Locate the cell with the specified text and output its [X, Y] center coordinate. 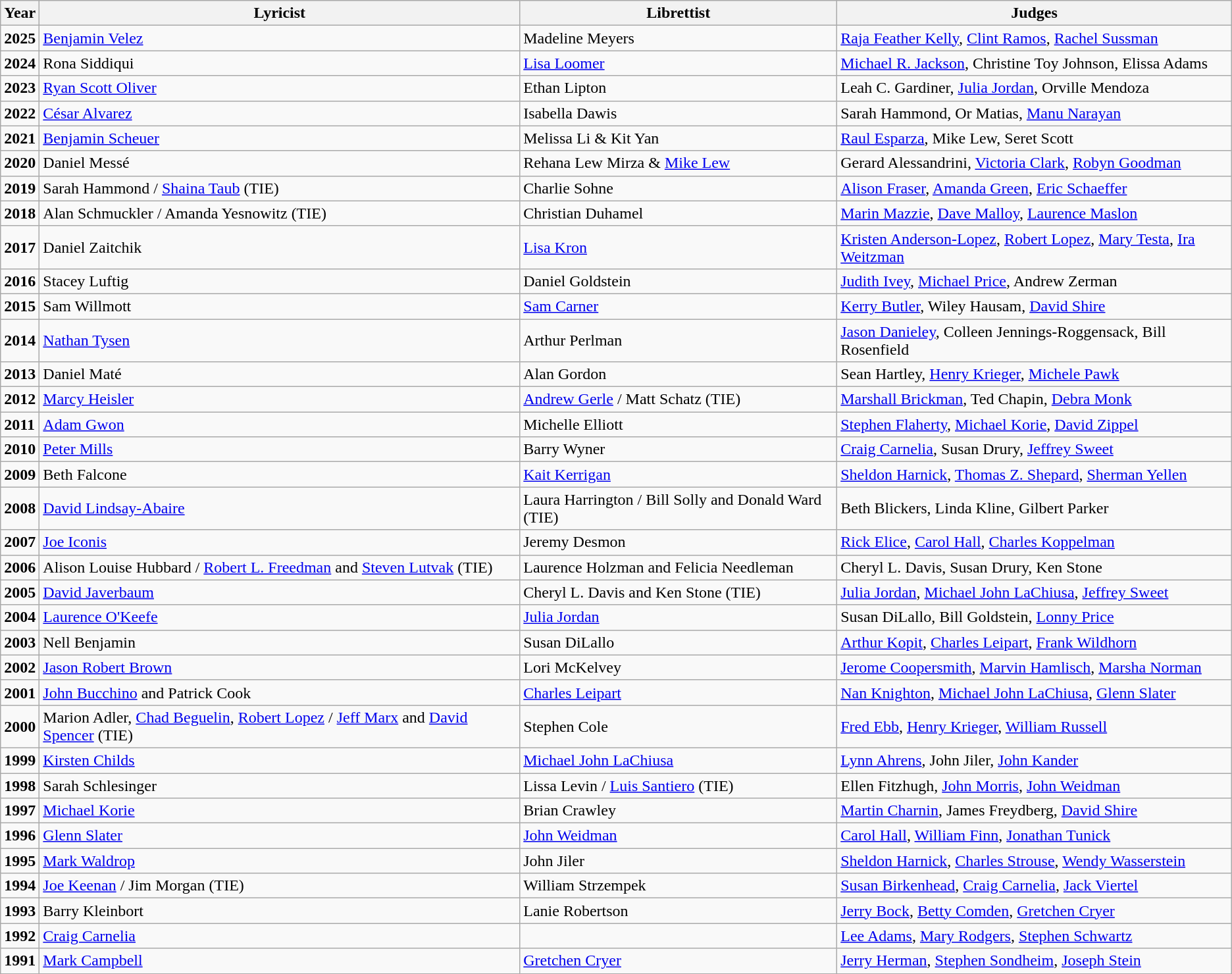
Michael John LaChiusa [679, 760]
Jeremy Desmon [679, 542]
2018 [20, 213]
Marin Mazzie, Dave Malloy, Laurence Maslon [1035, 213]
Mark Waldrop [280, 861]
Judges [1035, 13]
Peter Mills [280, 449]
Sheldon Harnick, Charles Strouse, Wendy Wasserstein [1035, 861]
Daniel Maté [280, 374]
Sean Hartley, Henry Krieger, Michele Pawk [1035, 374]
1998 [20, 785]
Nell Benjamin [280, 642]
2000 [20, 727]
Christian Duhamel [679, 213]
Stephen Flaherty, Michael Korie, David Zippel [1035, 424]
2010 [20, 449]
Nathan Tysen [280, 340]
Lee Adams, Mary Rodgers, Stephen Schwartz [1035, 936]
Alan Gordon [679, 374]
1996 [20, 836]
Alison Louise Hubbard / Robert L. Freedman and Steven Lutvak (TIE) [280, 567]
Beth Blickers, Linda Kline, Gilbert Parker [1035, 508]
Carol Hall, William Finn, Jonathan Tunick [1035, 836]
2005 [20, 592]
2020 [20, 163]
2011 [20, 424]
Fred Ebb, Henry Krieger, William Russell [1035, 727]
Ryan Scott Oliver [280, 88]
Rick Elice, Carol Hall, Charles Koppelman [1035, 542]
Barry Wyner [679, 449]
2017 [20, 247]
Lissa Levin / Luis Santiero (TIE) [679, 785]
2016 [20, 281]
Jerry Herman, Stephen Sondheim, Joseph Stein [1035, 961]
2006 [20, 567]
Mark Campbell [280, 961]
Lisa Loomer [679, 63]
2012 [20, 399]
Michelle Elliott [679, 424]
Susan DiLallo [679, 642]
Ethan Lipton [679, 88]
1995 [20, 861]
Isabella Dawis [679, 113]
Sam Carner [679, 306]
John Weidman [679, 836]
2015 [20, 306]
Jerry Bock, Betty Comden, Gretchen Cryer [1035, 911]
Madeline Meyers [679, 38]
Julia Jordan, Michael John LaChiusa, Jeffrey Sweet [1035, 592]
Charlie Sohne [679, 188]
Melissa Li & Kit Yan [679, 138]
1993 [20, 911]
Jason Danieley, Colleen Jennings-Roggensack, Bill Rosenfield [1035, 340]
Daniel Zaitchik [280, 247]
Laurence Holzman and Felicia Needleman [679, 567]
Year [20, 13]
Charles Leipart [679, 692]
Rehana Lew Mirza & Mike Lew [679, 163]
1994 [20, 886]
Judith Ivey, Michael Price, Andrew Zerman [1035, 281]
2001 [20, 692]
2019 [20, 188]
Beth Falcone [280, 474]
Michael Korie [280, 811]
Sarah Hammond, Or Matias, Manu Narayan [1035, 113]
Lynn Ahrens, John Jiler, John Kander [1035, 760]
2003 [20, 642]
1991 [20, 961]
Laurence O'Keefe [280, 617]
Arthur Kopit, Charles Leipart, Frank Wildhorn [1035, 642]
Arthur Perlman [679, 340]
Raul Esparza, Mike Lew, Seret Scott [1035, 138]
Daniel Messé [280, 163]
2009 [20, 474]
Marion Adler, Chad Beguelin, Robert Lopez / Jeff Marx and David Spencer (TIE) [280, 727]
Daniel Goldstein [679, 281]
Glenn Slater [280, 836]
Michael R. Jackson, Christine Toy Johnson, Elissa Adams [1035, 63]
Joe Iconis [280, 542]
John Bucchino and Patrick Cook [280, 692]
2023 [20, 88]
Barry Kleinbort [280, 911]
1999 [20, 760]
Martin Charnin, James Freydberg, David Shire [1035, 811]
Sheldon Harnick, Thomas Z. Shepard, Sherman Yellen [1035, 474]
2025 [20, 38]
Susan DiLallo, Bill Goldstein, Lonny Price [1035, 617]
Benjamin Velez [280, 38]
Alan Schmuckler / Amanda Yesnowitz (TIE) [280, 213]
Adam Gwon [280, 424]
Brian Crawley [679, 811]
Lyricist [280, 13]
William Strzempek [679, 886]
2024 [20, 63]
Alison Fraser, Amanda Green, Eric Schaeffer [1035, 188]
Joe Keenan / Jim Morgan (TIE) [280, 886]
1997 [20, 811]
Sam Willmott [280, 306]
Susan Birkenhead, Craig Carnelia, Jack Viertel [1035, 886]
Lanie Robertson [679, 911]
2021 [20, 138]
Lori McKelvey [679, 667]
Marcy Heisler [280, 399]
Gretchen Cryer [679, 961]
Stacey Luftig [280, 281]
Kerry Butler, Wiley Hausam, David Shire [1035, 306]
2008 [20, 508]
Sarah Hammond / Shaina Taub (TIE) [280, 188]
Nan Knighton, Michael John LaChiusa, Glenn Slater [1035, 692]
Craig Carnelia [280, 936]
Librettist [679, 13]
Raja Feather Kelly, Clint Ramos, Rachel Sussman [1035, 38]
Marshall Brickman, Ted Chapin, Debra Monk [1035, 399]
1992 [20, 936]
2022 [20, 113]
Craig Carnelia, Susan Drury, Jeffrey Sweet [1035, 449]
Jerome Coopersmith, Marvin Hamlisch, Marsha Norman [1035, 667]
Kirsten Childs [280, 760]
Lisa Kron [679, 247]
David Lindsay-Abaire [280, 508]
2004 [20, 617]
Stephen Cole [679, 727]
Benjamin Scheuer [280, 138]
2013 [20, 374]
Julia Jordan [679, 617]
Laura Harrington / Bill Solly and Donald Ward (TIE) [679, 508]
Ellen Fitzhugh, John Morris, John Weidman [1035, 785]
2002 [20, 667]
2007 [20, 542]
2014 [20, 340]
Cheryl L. Davis, Susan Drury, Ken Stone [1035, 567]
Rona Siddiqui [280, 63]
Sarah Schlesinger [280, 785]
Leah C. Gardiner, Julia Jordan, Orville Mendoza [1035, 88]
Jason Robert Brown [280, 667]
Andrew Gerle / Matt Schatz (TIE) [679, 399]
John Jiler [679, 861]
Gerard Alessandrini, Victoria Clark, Robyn Goodman [1035, 163]
Kait Kerrigan [679, 474]
César Alvarez [280, 113]
Cheryl L. Davis and Ken Stone (TIE) [679, 592]
Kristen Anderson-Lopez, Robert Lopez, Mary Testa, Ira Weitzman [1035, 247]
David Javerbaum [280, 592]
